Search for the cell housing the specified text and yield its (x, y) center coordinate. 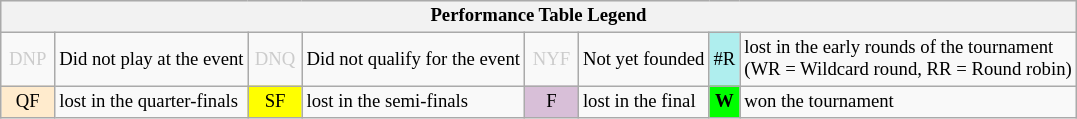
lost in the final (643, 102)
SF (275, 102)
DNP (28, 60)
QF (28, 102)
lost in the early rounds of the tournament(WR = Wildcard round, RR = Round robin) (908, 60)
F (551, 102)
lost in the quarter-finals (152, 102)
lost in the semi-finals (413, 102)
Did not play at the event (152, 60)
NYF (551, 60)
won the tournament (908, 102)
Not yet founded (643, 60)
W (724, 102)
#R (724, 60)
Did not qualify for the event (413, 60)
Performance Table Legend (538, 16)
DNQ (275, 60)
